Capture the cell that displays the provided text and extract its [x, y] central coordinate. 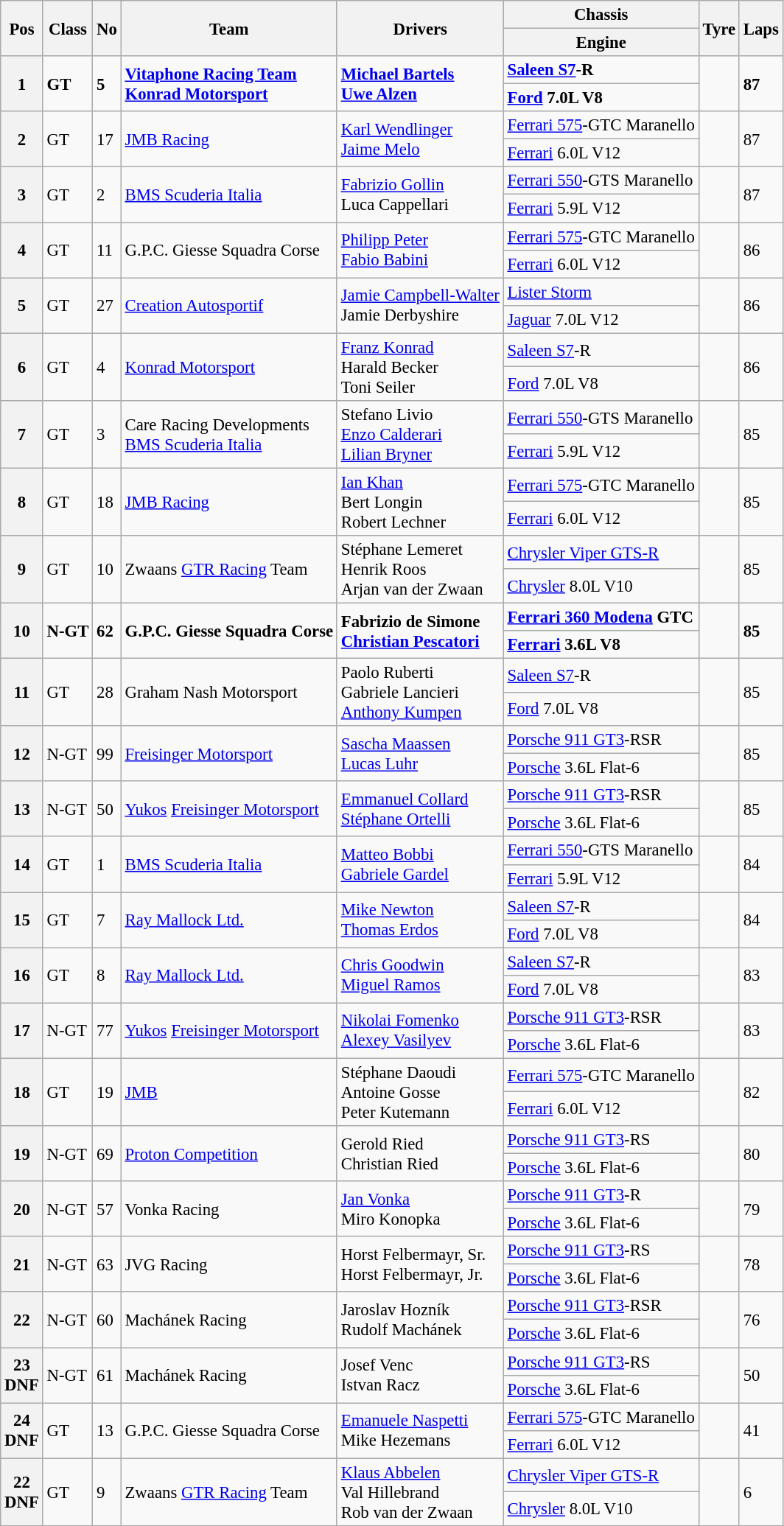
Freisinger Motorsport [228, 753]
20 [22, 1208]
Laps [760, 28]
Emmanuel Collard Stéphane Ortelli [420, 809]
15 [22, 920]
Matteo Bobbi Gabriele Gardel [420, 865]
80 [760, 1154]
79 [760, 1208]
Stéphane Daoudi Antoine Gosse Peter Kutemann [420, 1092]
Paolo Ruberti Gabriele Lancieri Anthony Kumpen [420, 693]
Emanuele Naspetti Mike Hezemans [420, 1431]
Konrad Motorsport [228, 367]
27 [107, 305]
23DNF [22, 1375]
Proton Competition [228, 1154]
61 [107, 1375]
Franz Konrad Harald Becker Toni Seiler [420, 367]
22DNF [22, 1492]
Engine [601, 43]
Gerold Ried Christian Ried [420, 1154]
76 [760, 1320]
JMB [228, 1092]
12 [22, 753]
Creation Autosportif [228, 305]
62 [107, 631]
Stefano Livio Enzo Calderari Lilian Bryner [420, 435]
Pos [22, 28]
No [107, 28]
16 [22, 976]
82 [760, 1092]
24DNF [22, 1431]
Ferrari 360 Modena GTC [601, 617]
Jaguar 7.0L V12 [601, 319]
Josef Venc Istvan Racz [420, 1375]
JVG Racing [228, 1264]
Stéphane Lemeret Henrik Roos Arjan van der Zwaan [420, 570]
69 [107, 1154]
60 [107, 1320]
Porsche 911 GT3-R [601, 1195]
78 [760, 1264]
99 [107, 753]
Fabrizio Gollin Luca Cappellari [420, 195]
Lister Storm [601, 292]
Nikolai Fomenko Alexey Vasilyev [420, 1030]
Team [228, 28]
41 [760, 1431]
Sascha Maassen Lucas Luhr [420, 753]
Chris Goodwin Miguel Ramos [420, 976]
Jaroslav Hozník Rudolf Machánek [420, 1320]
63 [107, 1264]
Class [68, 28]
57 [107, 1208]
Jamie Campbell-Walter Jamie Derbyshire [420, 305]
Drivers [420, 28]
Chassis [601, 15]
Jan Vonka Miro Konopka [420, 1208]
Mike Newton Thomas Erdos [420, 920]
Horst Felbermayr, Sr. Horst Felbermayr, Jr. [420, 1264]
Fabrizio de Simone Christian Pescatori [420, 631]
Karl Wendlinger Jaime Melo [420, 139]
Care Racing Developments BMS Scuderia Italia [228, 435]
28 [107, 693]
Michael Bartels Uwe Alzen [420, 84]
Ferrari 3.6L V8 [601, 645]
Vonka Racing [228, 1208]
Graham Nash Motorsport [228, 693]
Vitaphone Racing Team Konrad Motorsport [228, 84]
14 [22, 865]
Ian Khan Bert Longin Robert Lechner [420, 502]
77 [107, 1030]
22 [22, 1320]
21 [22, 1264]
Philipp Peter Fabio Babini [420, 251]
Klaus Abbelen Val Hillebrand Rob van der Zwaan [420, 1492]
Tyre [719, 28]
